Find where the given text appears and provide that cell's center as [x, y] coordinate. 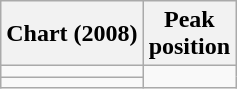
Chart (2008) [72, 34]
Peakposition [189, 34]
